From the cell containing the given text, extract its center point as (X, Y) coordinate. 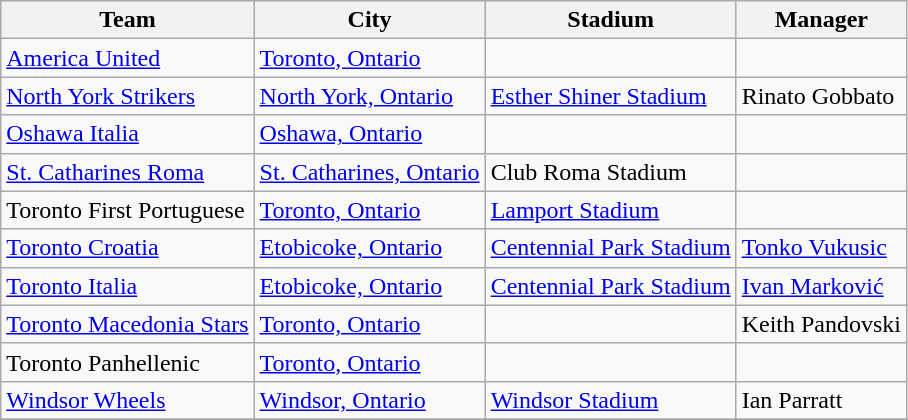
America United (128, 58)
Stadium (610, 20)
Rinato Gobbato (821, 96)
Toronto First Portuguese (128, 210)
Oshawa Italia (128, 134)
North York, Ontario (370, 96)
Keith Pandovski (821, 324)
Toronto Panhellenic (128, 362)
Toronto Italia (128, 286)
Tonko Vukusic (821, 248)
St. Catharines Roma (128, 172)
Toronto Macedonia Stars (128, 324)
Manager (821, 20)
Windsor Stadium (610, 400)
Lamport Stadium (610, 210)
Esther Shiner Stadium (610, 96)
Club Roma Stadium (610, 172)
St. Catharines, Ontario (370, 172)
Team (128, 20)
City (370, 20)
Toronto Croatia (128, 248)
Oshawa, Ontario (370, 134)
Windsor Wheels (128, 400)
Ivan Marković (821, 286)
Ian Parratt (821, 400)
Windsor, Ontario (370, 400)
North York Strikers (128, 96)
